Search for the cell housing the specified text and yield its (x, y) center coordinate. 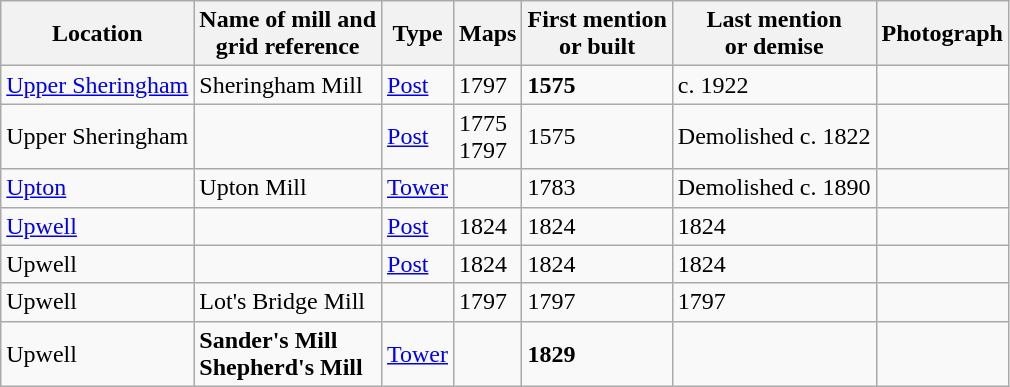
Type (418, 34)
c. 1922 (774, 85)
Photograph (942, 34)
Location (98, 34)
Demolished c. 1890 (774, 188)
1829 (597, 354)
Upton Mill (288, 188)
Sander's MillShepherd's Mill (288, 354)
1783 (597, 188)
First mentionor built (597, 34)
Last mention or demise (774, 34)
Maps (488, 34)
17751797 (488, 136)
Upton (98, 188)
Lot's Bridge Mill (288, 302)
Sheringham Mill (288, 85)
Demolished c. 1822 (774, 136)
Name of mill andgrid reference (288, 34)
